Locate the cell with the specified text and output its [x, y] center coordinate. 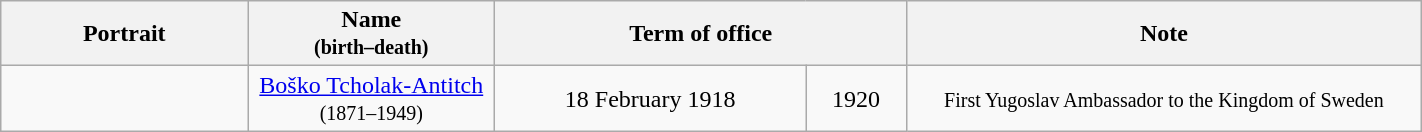
Term of office [701, 34]
18 February 1918 [650, 98]
First Yugoslav Ambassador to the Kingdom of Sweden [1164, 98]
Name(birth–death) [372, 34]
Boško Tcholak-Antitch(1871–1949) [372, 98]
1920 [856, 98]
Portrait [124, 34]
Note [1164, 34]
